Search for the cell housing the specified text and yield its (x, y) center coordinate. 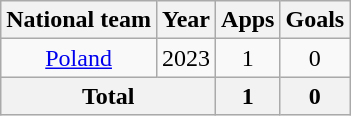
National team (79, 20)
Poland (79, 58)
Goals (315, 20)
2023 (186, 58)
Total (108, 96)
Year (186, 20)
Apps (248, 20)
